Identify which cell holds the provided text, then report its (X, Y) central coordinate. 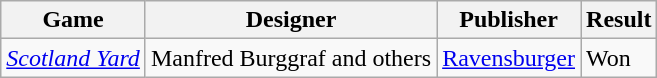
Scotland Yard (74, 58)
Ravensburger (509, 58)
Designer (290, 20)
Game (74, 20)
Result (619, 20)
Publisher (509, 20)
Manfred Burggraf and others (290, 58)
Won (619, 58)
